Determine the (x, y) coordinate at the center of the cell enclosing the given text.  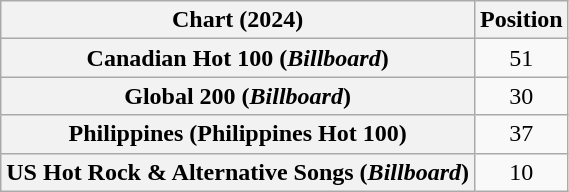
Chart (2024) (238, 20)
10 (521, 172)
Philippines (Philippines Hot 100) (238, 134)
30 (521, 96)
51 (521, 58)
Position (521, 20)
Global 200 (Billboard) (238, 96)
37 (521, 134)
US Hot Rock & Alternative Songs (Billboard) (238, 172)
Canadian Hot 100 (Billboard) (238, 58)
